Identify which cell holds the provided text, then report its [x, y] central coordinate. 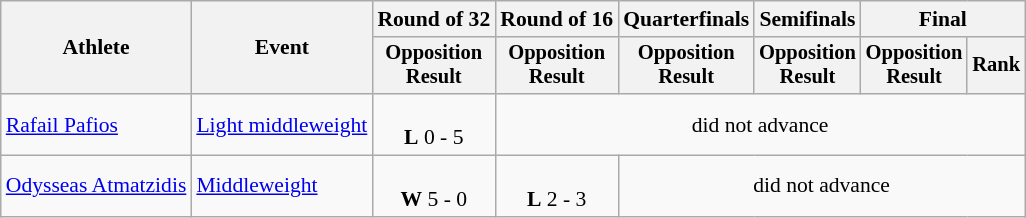
Final [943, 19]
Light middleweight [282, 124]
W 5 - 0 [434, 186]
Rank [996, 66]
Odysseas Atmatzidis [96, 186]
Round of 32 [434, 19]
Middleweight [282, 186]
L 0 - 5 [434, 124]
Event [282, 48]
Round of 16 [556, 19]
Athlete [96, 48]
Semifinals [808, 19]
Rafail Pafios [96, 124]
L 2 - 3 [556, 186]
Quarterfinals [686, 19]
